Return the [x, y] coordinate for the center point of the cell that contains the specified text.  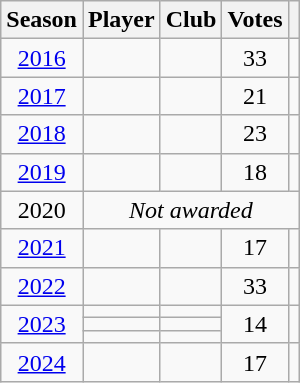
2021 [42, 248]
Not awarded [190, 210]
2020 [42, 210]
21 [255, 96]
Player [121, 20]
2019 [42, 172]
Club [191, 20]
14 [255, 324]
23 [255, 134]
2024 [42, 362]
2017 [42, 96]
Season [42, 20]
2022 [42, 286]
2016 [42, 58]
2018 [42, 134]
18 [255, 172]
Votes [255, 20]
2023 [42, 324]
